Return (X, Y) of the center of cell containing provided text 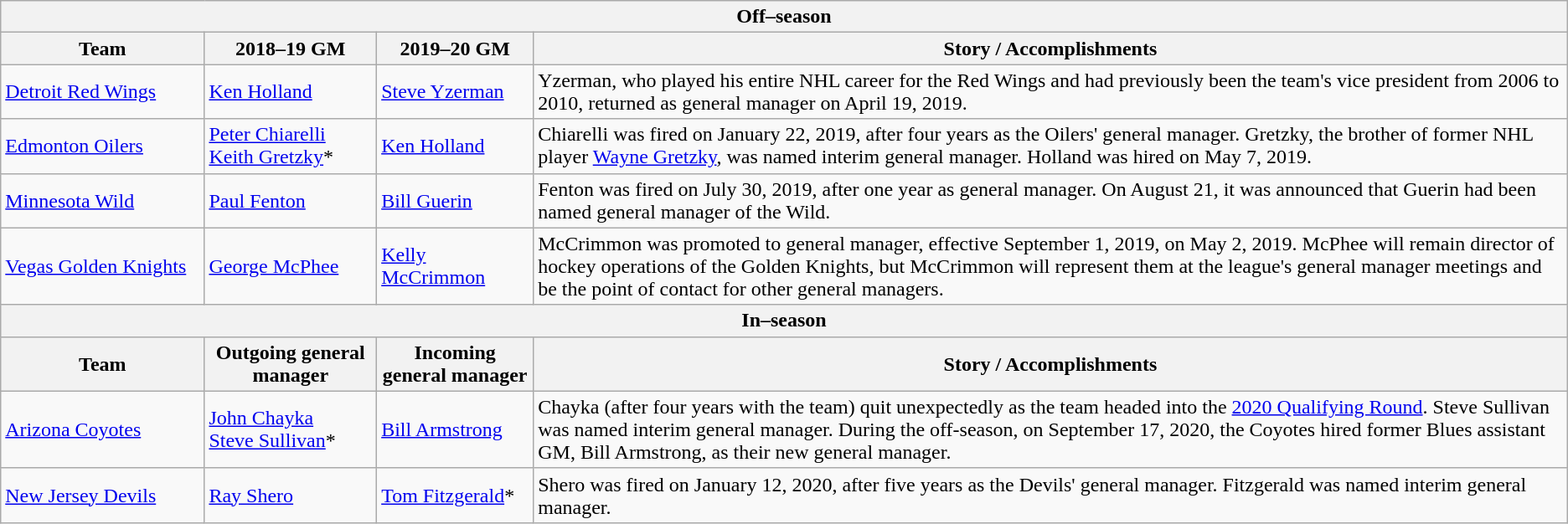
Incoming general manager (456, 363)
Outgoing general manager (291, 363)
Tom Fitzgerald* (456, 496)
2019–20 GM (456, 49)
In–season (784, 321)
Steve Yzerman (456, 92)
Detroit Red Wings (102, 92)
Peter ChiarelliKeith Gretzky* (291, 146)
Minnesota Wild (102, 201)
George McPhee (291, 266)
Edmonton Oilers (102, 146)
Paul Fenton (291, 201)
Vegas Golden Knights (102, 266)
Bill Armstrong (456, 429)
Kelly McCrimmon (456, 266)
Bill Guerin (456, 201)
John ChaykaSteve Sullivan* (291, 429)
Ray Shero (291, 496)
Arizona Coyotes (102, 429)
2018–19 GM (291, 49)
Shero was fired on January 12, 2020, after five years as the Devils' general manager. Fitzgerald was named interim general manager. (1050, 496)
New Jersey Devils (102, 496)
Off–season (784, 17)
